From the cell containing the given text, extract its center point as [x, y] coordinate. 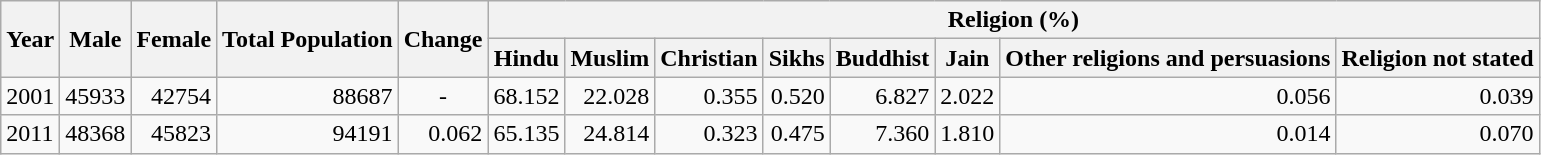
0.520 [796, 96]
Year [30, 39]
0.070 [1438, 134]
0.323 [709, 134]
65.135 [526, 134]
Total Population [308, 39]
Buddhist [882, 58]
94191 [308, 134]
Religion not stated [1438, 58]
48368 [96, 134]
0.355 [709, 96]
Christian [709, 58]
22.028 [610, 96]
Muslim [610, 58]
6.827 [882, 96]
2001 [30, 96]
45933 [96, 96]
1.810 [968, 134]
24.814 [610, 134]
Hindu [526, 58]
0.056 [1168, 96]
0.062 [443, 134]
Male [96, 39]
2011 [30, 134]
45823 [174, 134]
Female [174, 39]
Jain [968, 58]
68.152 [526, 96]
- [443, 96]
0.475 [796, 134]
Other religions and persuasions [1168, 58]
2.022 [968, 96]
0.014 [1168, 134]
7.360 [882, 134]
Sikhs [796, 58]
Religion (%) [1014, 20]
42754 [174, 96]
Change [443, 39]
88687 [308, 96]
0.039 [1438, 96]
